Identify which cell holds the provided text, then report its [x, y] central coordinate. 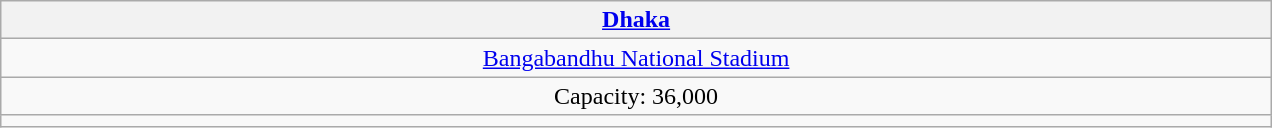
Bangabandhu National Stadium [636, 58]
Capacity: 36,000 [636, 96]
Dhaka [636, 20]
